Determine the (x, y) coordinate at the center of the cell enclosing the given text.  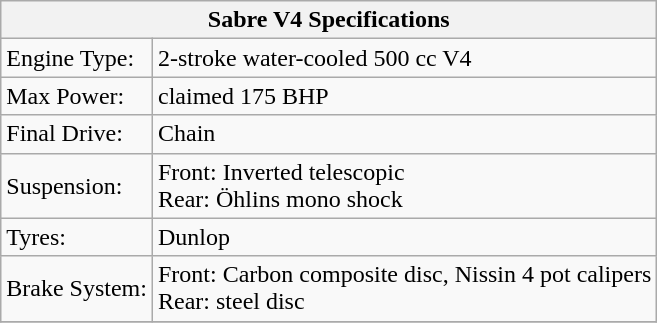
Engine Type: (77, 58)
Suspension: (77, 186)
Chain (404, 134)
Tyres: (77, 237)
Front: Carbon composite disc, Nissin 4 pot calipersRear: steel disc (404, 288)
Dunlop (404, 237)
Sabre V4 Specifications (329, 20)
Max Power: (77, 96)
claimed 175 BHP (404, 96)
Front: Inverted telescopicRear: Öhlins mono shock (404, 186)
Brake System: (77, 288)
2-stroke water-cooled 500 cc V4 (404, 58)
Final Drive: (77, 134)
